Provide the (X, Y) coordinate of the cell's center where the given text is located.  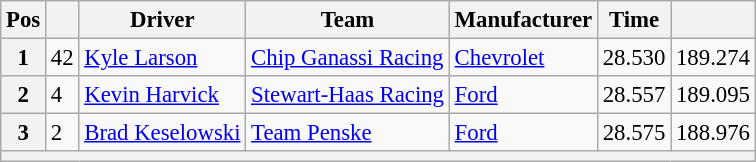
Time (634, 20)
189.274 (714, 58)
Brad Keselowski (162, 133)
Chevrolet (523, 58)
Stewart-Haas Racing (348, 95)
1 (24, 58)
Kyle Larson (162, 58)
189.095 (714, 95)
Driver (162, 20)
Manufacturer (523, 20)
4 (62, 95)
188.976 (714, 133)
28.575 (634, 133)
28.557 (634, 95)
28.530 (634, 58)
Chip Ganassi Racing (348, 58)
Kevin Harvick (162, 95)
42 (62, 58)
Pos (24, 20)
3 (24, 133)
Team Penske (348, 133)
Team (348, 20)
